Detect which cell encompasses the target text, then output its [x, y] center coordinate. 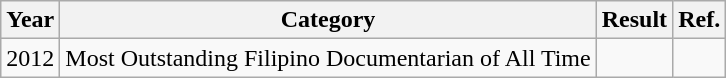
2012 [30, 58]
Category [328, 20]
Most Outstanding Filipino Documentarian of All Time [328, 58]
Year [30, 20]
Ref. [700, 20]
Result [634, 20]
